Capture the cell that displays the provided text and extract its (X, Y) central coordinate. 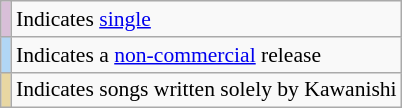
Indicates a non-commercial release (206, 55)
Indicates single (206, 19)
Indicates songs written solely by Kawanishi (206, 90)
